Identify which cell holds the provided text, then report its (X, Y) central coordinate. 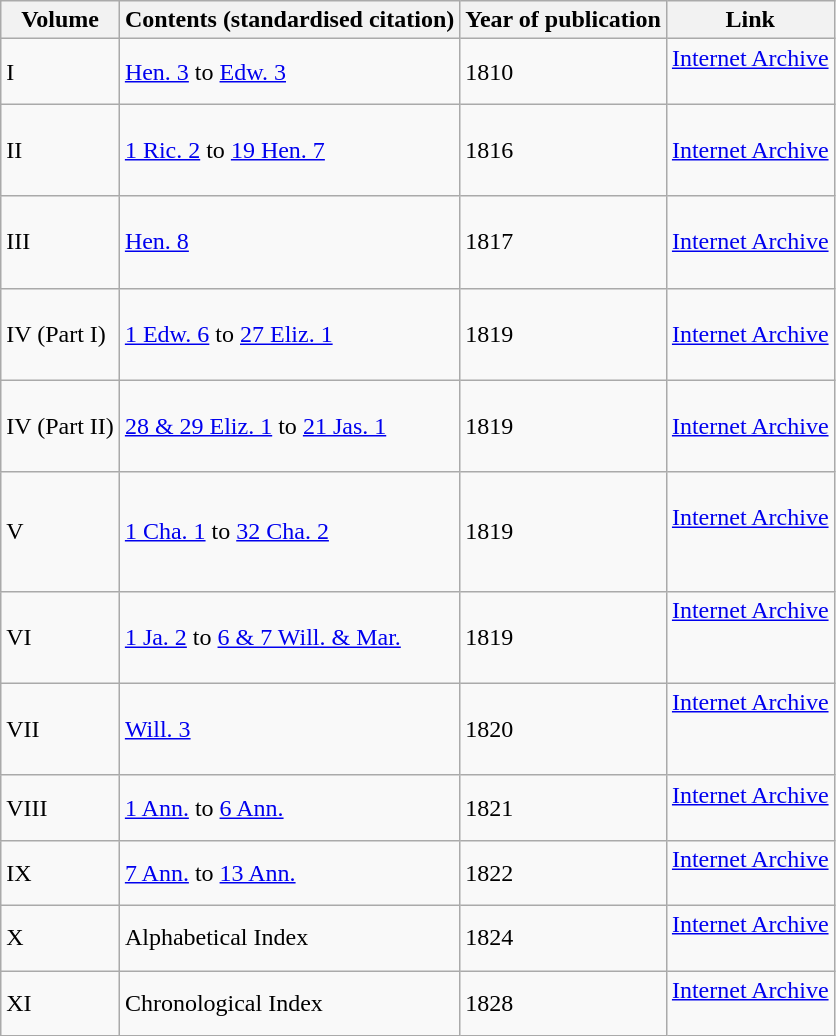
1817 (564, 242)
I (60, 72)
1 Ann. to 6 Ann. (289, 808)
1810 (564, 72)
Alphabetical Index (289, 938)
1 Ja. 2 to 6 & 7 Will. & Mar. (289, 637)
Will. 3 (289, 729)
28 & 29 Eliz. 1 to 21 Jas. 1 (289, 426)
Chronological Index (289, 1002)
7 Ann. to 13 Ann. (289, 872)
III (60, 242)
1820 (564, 729)
1 Ric. 2 to 19 Hen. 7 (289, 150)
Volume (60, 20)
Link (750, 20)
VI (60, 637)
VIII (60, 808)
1821 (564, 808)
IV (Part I) (60, 334)
Contents (standardised citation) (289, 20)
XI (60, 1002)
1816 (564, 150)
Hen. 3 to Edw. 3 (289, 72)
IX (60, 872)
V (60, 532)
1822 (564, 872)
IV (Part II) (60, 426)
1 Cha. 1 to 32 Cha. 2 (289, 532)
X (60, 938)
1 Edw. 6 to 27 Eliz. 1 (289, 334)
1828 (564, 1002)
Hen. 8 (289, 242)
II (60, 150)
1824 (564, 938)
VII (60, 729)
Year of publication (564, 20)
